For the text-containing cell, return its midpoint in [x, y] coordinate format. 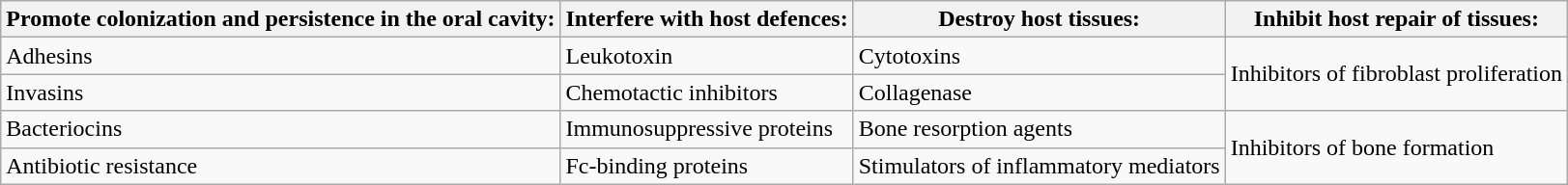
Fc-binding proteins [707, 166]
Interfere with host defences: [707, 19]
Collagenase [1040, 92]
Chemotactic inhibitors [707, 92]
Inhibitors of bone formation [1396, 147]
Destroy host tissues: [1040, 19]
Promote colonization and persistence in the oral cavity: [280, 19]
Bacteriocins [280, 129]
Adhesins [280, 56]
Leukotoxin [707, 56]
Cytotoxins [1040, 56]
Antibiotic resistance [280, 166]
Inhibit host repair of tissues: [1396, 19]
Stimulators of inflammatory mediators [1040, 166]
Immunosuppressive proteins [707, 129]
Inhibitors of fibroblast proliferation [1396, 74]
Invasins [280, 92]
Bone resorption agents [1040, 129]
